Scan for the cell matching the given text and deliver its (x, y) coordinate at center. 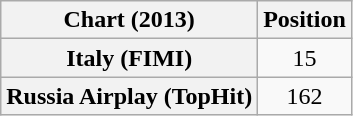
Position (305, 20)
Chart (2013) (130, 20)
Italy (FIMI) (130, 58)
162 (305, 96)
Russia Airplay (TopHit) (130, 96)
15 (305, 58)
